Return (x, y) of the center of cell containing provided text 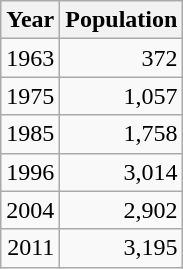
1,758 (122, 134)
3,195 (122, 248)
3,014 (122, 172)
Population (122, 20)
2004 (30, 210)
1996 (30, 172)
2,902 (122, 210)
1985 (30, 134)
1963 (30, 58)
372 (122, 58)
1975 (30, 96)
1,057 (122, 96)
Year (30, 20)
2011 (30, 248)
